Provide the [x, y] coordinate of the cell's center where the given text is located.  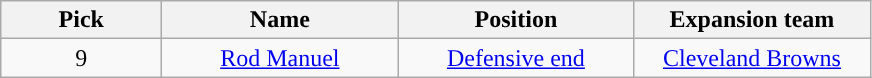
Defensive end [516, 58]
Pick [82, 20]
Expansion team [752, 20]
Position [516, 20]
Cleveland Browns [752, 58]
Rod Manuel [280, 58]
Name [280, 20]
9 [82, 58]
